Output the (X, Y) coordinate of the center of the cell containing the given text.  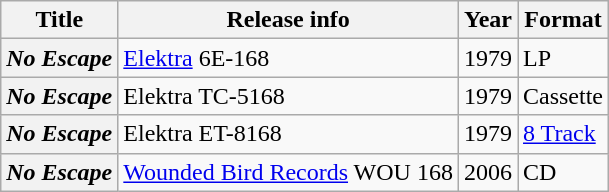
Year (488, 20)
2006 (488, 172)
Elektra ET-8168 (288, 134)
8 Track (564, 134)
CD (564, 172)
Elektra 6E-168 (288, 58)
Wounded Bird Records WOU 168 (288, 172)
Format (564, 20)
Title (60, 20)
Elektra TC-5168 (288, 96)
Release info (288, 20)
Cassette (564, 96)
LP (564, 58)
